Detect which cell encompasses the target text, then output its [x, y] center coordinate. 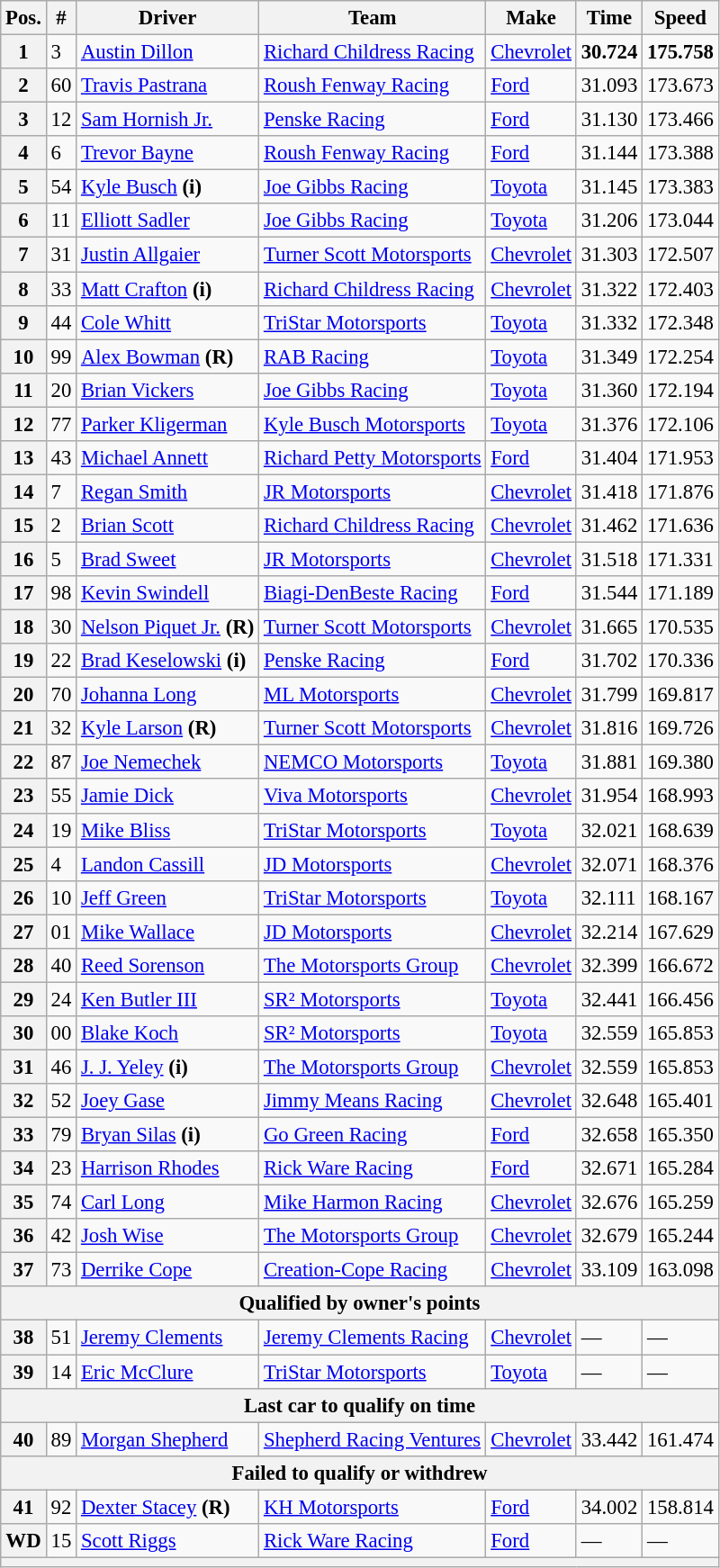
33.442 [608, 1439]
87 [61, 762]
Bryan Silas (i) [167, 1135]
Go Green Racing [373, 1135]
1 [23, 52]
Richard Petty Motorsports [373, 458]
Elliott Sadler [167, 221]
Jeremy Clements [167, 1338]
173.044 [680, 221]
32.441 [608, 999]
165.259 [680, 1203]
98 [61, 593]
Viva Motorsports [373, 797]
31.206 [608, 221]
31.816 [608, 728]
Jamie Dick [167, 797]
Cole Whitt [167, 322]
171.953 [680, 458]
33.109 [608, 1270]
43 [61, 458]
Alex Bowman (R) [167, 356]
166.456 [680, 999]
Brad Sweet [167, 559]
Kevin Swindell [167, 593]
171.331 [680, 559]
70 [61, 695]
Joe Nemechek [167, 762]
Kyle Busch (i) [167, 187]
Shepherd Racing Ventures [373, 1439]
173.388 [680, 153]
Joey Gase [167, 1101]
31.332 [608, 322]
Derrike Cope [167, 1270]
165.350 [680, 1135]
Speed [680, 18]
Failed to qualify or withdrew [360, 1473]
Pos. [23, 18]
37 [23, 1270]
165.401 [680, 1101]
Sam Hornish Jr. [167, 120]
01 [61, 932]
55 [61, 797]
17 [23, 593]
31.145 [608, 187]
NEMCO Motorsports [373, 762]
158.814 [680, 1507]
RAB Racing [373, 356]
Make [531, 18]
Carl Long [167, 1203]
9 [23, 322]
170.535 [680, 627]
46 [61, 1067]
168.639 [680, 830]
31.376 [608, 424]
32.214 [608, 932]
26 [23, 897]
32.071 [608, 864]
60 [61, 86]
171.189 [680, 593]
172.507 [680, 255]
ML Motorsports [373, 695]
99 [61, 356]
30.724 [608, 52]
89 [61, 1439]
31.404 [608, 458]
29 [23, 999]
163.098 [680, 1270]
Jeff Green [167, 897]
172.348 [680, 322]
18 [23, 627]
21 [23, 728]
31.518 [608, 559]
Reed Sorenson [167, 966]
73 [61, 1270]
175.758 [680, 52]
74 [61, 1203]
Team [373, 18]
Trevor Bayne [167, 153]
Austin Dillon [167, 52]
31.462 [608, 526]
Time [608, 18]
170.336 [680, 661]
Scott Riggs [167, 1541]
32.021 [608, 830]
168.376 [680, 864]
Qualified by owner's points [360, 1304]
J. J. Yeley (i) [167, 1067]
Blake Koch [167, 1033]
Mike Bliss [167, 830]
39 [23, 1372]
28 [23, 966]
42 [61, 1236]
Brad Keselowski (i) [167, 661]
Landon Cassill [167, 864]
51 [61, 1338]
38 [23, 1338]
32.671 [608, 1168]
31.093 [608, 86]
Regan Smith [167, 491]
13 [23, 458]
Jimmy Means Racing [373, 1101]
# [61, 18]
32.399 [608, 966]
Mike Harmon Racing [373, 1203]
41 [23, 1507]
31.322 [608, 289]
169.380 [680, 762]
Creation-Cope Racing [373, 1270]
Justin Allgaier [167, 255]
161.474 [680, 1439]
168.993 [680, 797]
Last car to qualify on time [360, 1405]
34 [23, 1168]
31.349 [608, 356]
Travis Pastrana [167, 86]
Eric McClure [167, 1372]
Harrison Rhodes [167, 1168]
Nelson Piquet Jr. (R) [167, 627]
169.726 [680, 728]
27 [23, 932]
165.244 [680, 1236]
WD [23, 1541]
32.648 [608, 1101]
Kyle Busch Motorsports [373, 424]
172.403 [680, 289]
172.194 [680, 390]
Kyle Larson (R) [167, 728]
171.876 [680, 491]
36 [23, 1236]
32.658 [608, 1135]
31.665 [608, 627]
Ken Butler III [167, 999]
166.672 [680, 966]
00 [61, 1033]
Josh Wise [167, 1236]
92 [61, 1507]
31.360 [608, 390]
32.679 [608, 1236]
54 [61, 187]
173.466 [680, 120]
32.111 [608, 897]
31.954 [608, 797]
173.383 [680, 187]
165.284 [680, 1168]
31.418 [608, 491]
35 [23, 1203]
31.130 [608, 120]
KH Motorsports [373, 1507]
168.167 [680, 897]
32.676 [608, 1203]
172.254 [680, 356]
Dexter Stacey (R) [167, 1507]
Matt Crafton (i) [167, 289]
52 [61, 1101]
Brian Scott [167, 526]
31.702 [608, 661]
173.673 [680, 86]
44 [61, 322]
Mike Wallace [167, 932]
79 [61, 1135]
8 [23, 289]
Brian Vickers [167, 390]
77 [61, 424]
167.629 [680, 932]
31.799 [608, 695]
Jeremy Clements Racing [373, 1338]
Biagi-DenBeste Racing [373, 593]
31.144 [608, 153]
172.106 [680, 424]
171.636 [680, 526]
Driver [167, 18]
Morgan Shepherd [167, 1439]
Michael Annett [167, 458]
31.881 [608, 762]
31.303 [608, 255]
Parker Kligerman [167, 424]
169.817 [680, 695]
25 [23, 864]
16 [23, 559]
34.002 [608, 1507]
31.544 [608, 593]
Johanna Long [167, 695]
